For the text-containing cell, return its midpoint in (x, y) coordinate format. 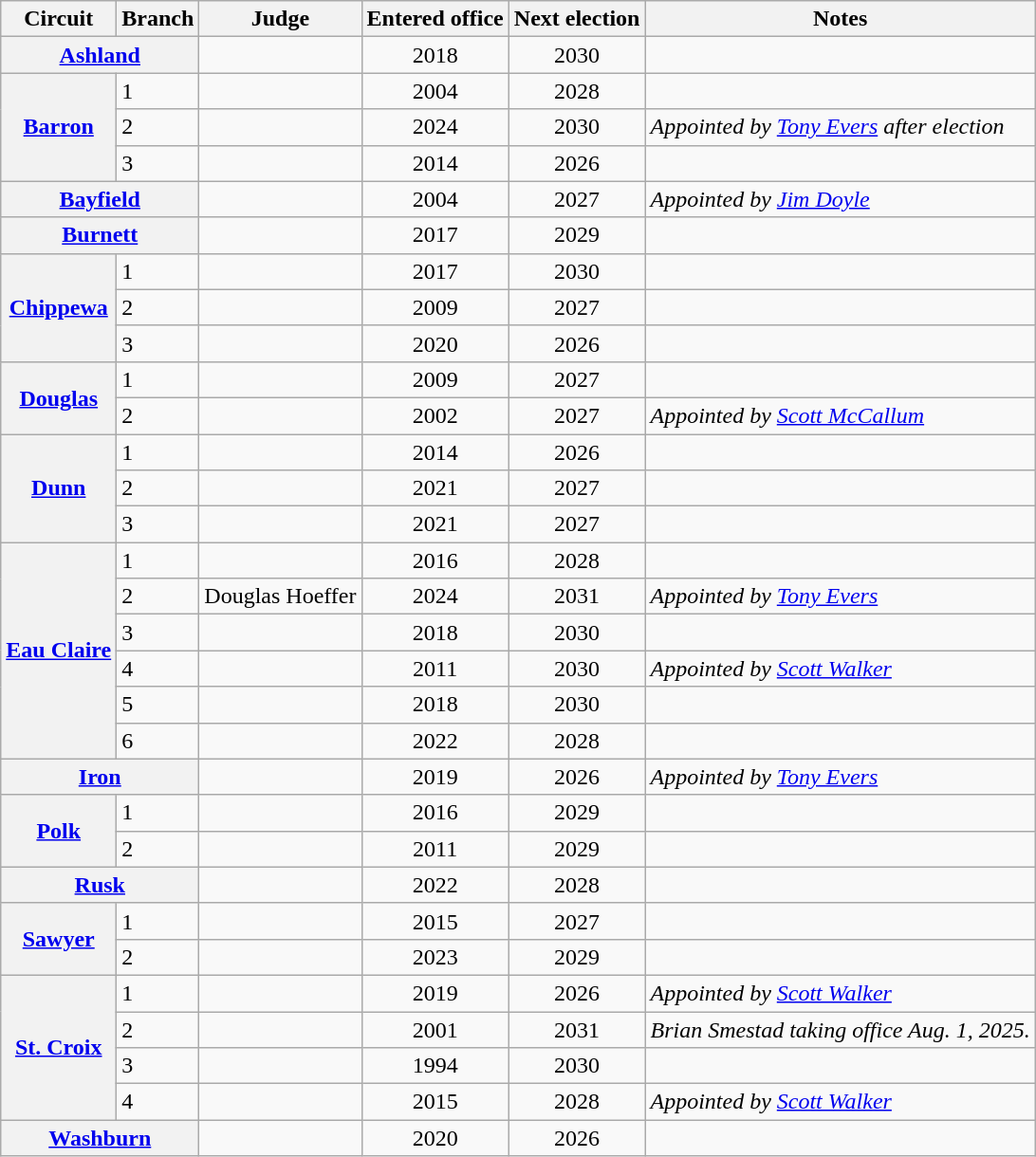
6 (157, 741)
Appointed by Jim Doyle (841, 199)
Brian Smestad taking office Aug. 1, 2025. (841, 1029)
Burnett (101, 235)
2001 (435, 1029)
Judge (281, 19)
Polk (59, 831)
Notes (841, 19)
Douglas (59, 397)
2023 (435, 957)
Barron (59, 127)
Ashland (101, 55)
Next election (577, 19)
Circuit (59, 19)
Entered office (435, 19)
St. Croix (59, 1047)
Sawyer (59, 939)
Eau Claire (59, 651)
Bayfield (101, 199)
Washburn (101, 1138)
5 (157, 705)
Douglas Hoeffer (281, 597)
Iron (101, 777)
2002 (435, 415)
Appointed by Tony Evers after election (841, 127)
Rusk (101, 885)
1994 (435, 1066)
Chippewa (59, 307)
Appointed by Scott McCallum (841, 415)
Dunn (59, 488)
Branch (157, 19)
